Locate the cell with the specified text and output its [x, y] center coordinate. 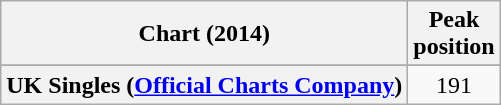
191 [454, 85]
Chart (2014) [204, 34]
UK Singles (Official Charts Company) [204, 85]
Peakposition [454, 34]
